Capture the cell that displays the provided text and extract its (X, Y) central coordinate. 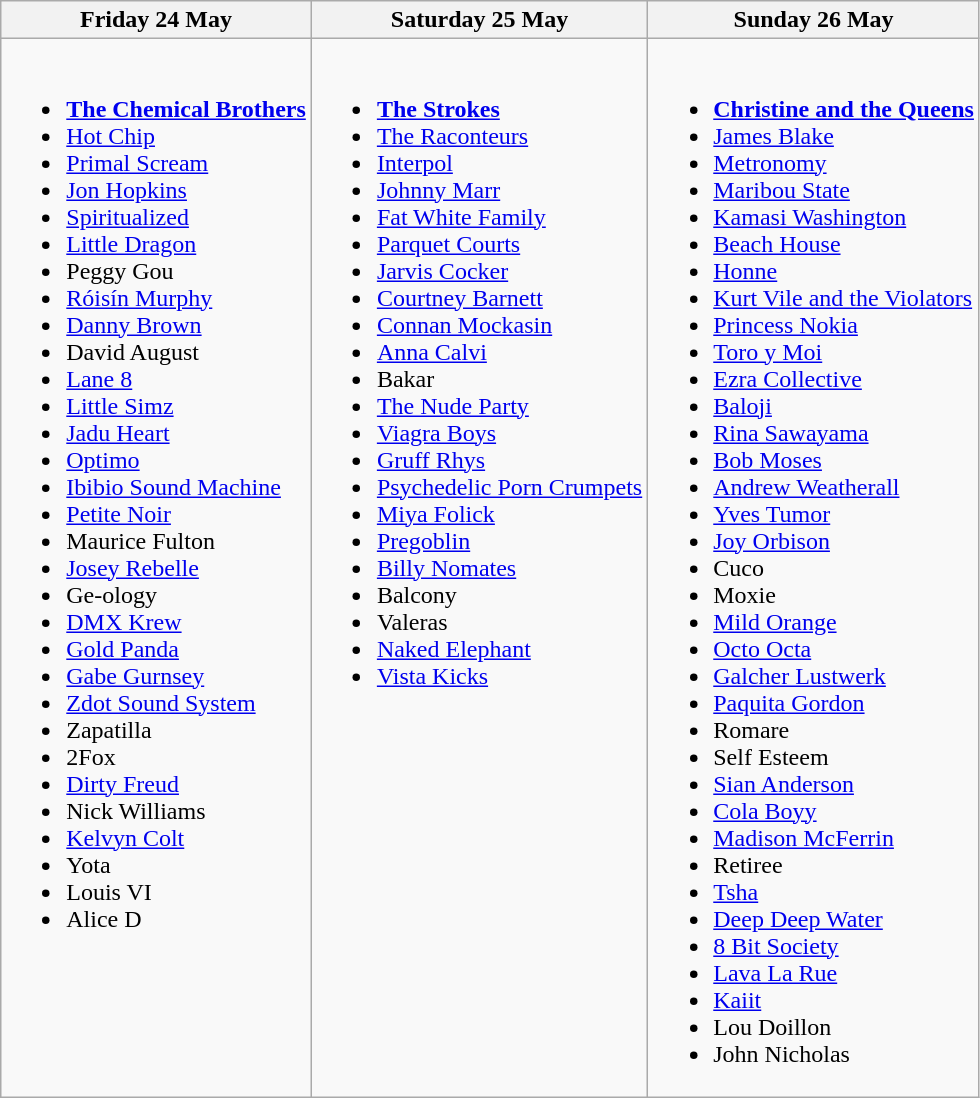
Saturday 25 May (479, 20)
Friday 24 May (156, 20)
Sunday 26 May (814, 20)
